Detect which cell encompasses the target text, then output its [x, y] center coordinate. 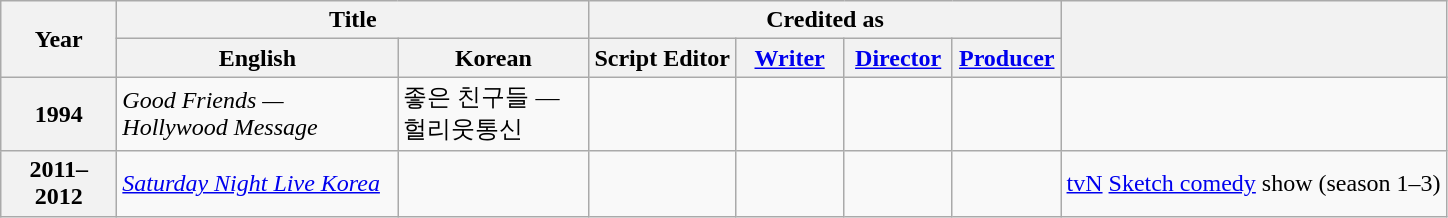
Writer [790, 58]
Title [353, 20]
tvN Sketch comedy show (season 1–3) [1254, 184]
좋은 친구들 — 헐리웃통신 [494, 114]
Script Editor [662, 58]
Year [59, 39]
2011–2012 [59, 184]
Director [898, 58]
Korean [494, 58]
Good Friends — Hollywood Message [258, 114]
Producer [1006, 58]
English [258, 58]
Saturday Night Live Korea [258, 184]
Credited as [825, 20]
1994 [59, 114]
